Pinpoint the cell where the given text exists, returning its (X, Y) midpoint coordinate. 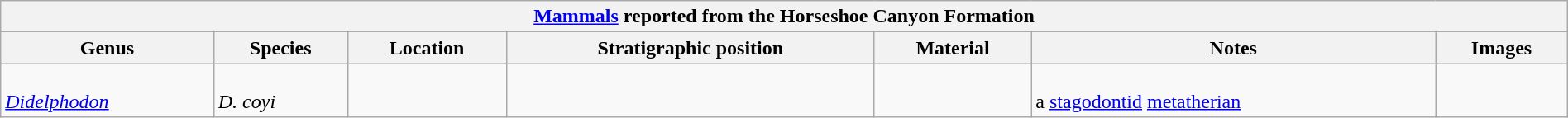
Didelphodon (108, 91)
Images (1502, 48)
Genus (108, 48)
Species (280, 48)
Mammals reported from the Horseshoe Canyon Formation (784, 17)
Notes (1234, 48)
Stratigraphic position (690, 48)
Material (953, 48)
Location (427, 48)
D. coyi (280, 91)
a stagodontid metatherian (1234, 91)
